Locate the cell with the specified text and output its [X, Y] center coordinate. 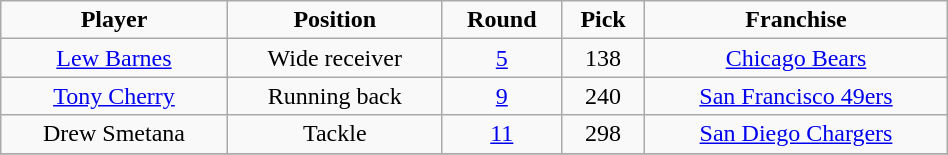
Tony Cherry [114, 96]
240 [602, 96]
Wide receiver [334, 58]
298 [602, 134]
138 [602, 58]
San Diego Chargers [796, 134]
Chicago Bears [796, 58]
Player [114, 20]
Drew Smetana [114, 134]
Position [334, 20]
Round [502, 20]
11 [502, 134]
5 [502, 58]
Pick [602, 20]
Lew Barnes [114, 58]
Franchise [796, 20]
San Francisco 49ers [796, 96]
Tackle [334, 134]
Running back [334, 96]
9 [502, 96]
